Extract the [X, Y] coordinate from the center of the cell holding the provided text.  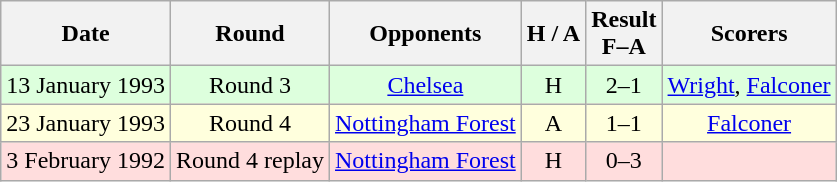
Round [250, 34]
3 February 1992 [86, 161]
Scorers [749, 34]
1–1 [624, 123]
ResultF–A [624, 34]
23 January 1993 [86, 123]
Round 4 replay [250, 161]
H / A [553, 34]
Chelsea [426, 85]
A [553, 123]
Opponents [426, 34]
Date [86, 34]
Wright, Falconer [749, 85]
Round 4 [250, 123]
13 January 1993 [86, 85]
Falconer [749, 123]
Round 3 [250, 85]
2–1 [624, 85]
0–3 [624, 161]
